Return the [x, y] coordinate for the center point of the cell that contains the specified text.  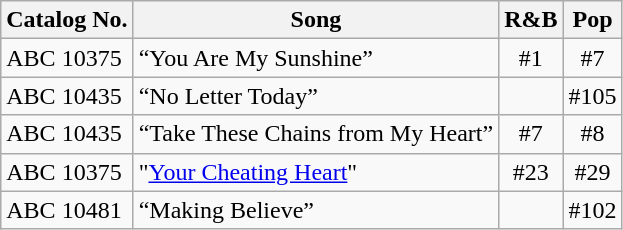
#8 [592, 134]
#1 [531, 58]
"Your Cheating Heart" [316, 172]
#105 [592, 96]
“Making Believe” [316, 210]
“No Letter Today” [316, 96]
R&B [531, 20]
Catalog No. [67, 20]
Song [316, 20]
Pop [592, 20]
“Take These Chains from My Heart” [316, 134]
#102 [592, 210]
“You Are My Sunshine” [316, 58]
#23 [531, 172]
#29 [592, 172]
ABC 10481 [67, 210]
